Return [x, y] of the center of cell containing provided text 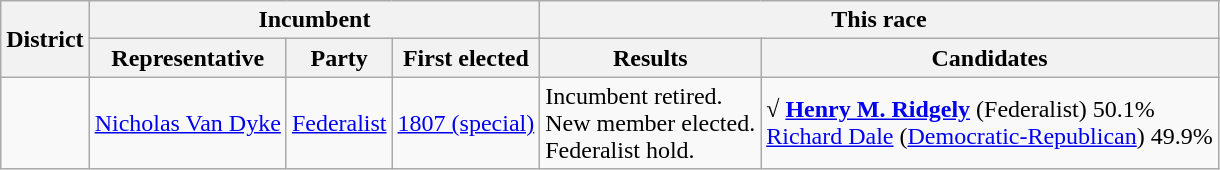
First elected [466, 58]
√ Henry M. Ridgely (Federalist) 50.1%Richard Dale (Democratic-Republican) 49.9% [990, 123]
Federalist [339, 123]
Incumbent [314, 20]
Candidates [990, 58]
Incumbent retired.New member elected.Federalist hold. [650, 123]
1807 (special) [466, 123]
This race [880, 20]
Representative [188, 58]
Nicholas Van Dyke [188, 123]
District [45, 39]
Party [339, 58]
Results [650, 58]
